From the cell containing the given text, extract its center point as [x, y] coordinate. 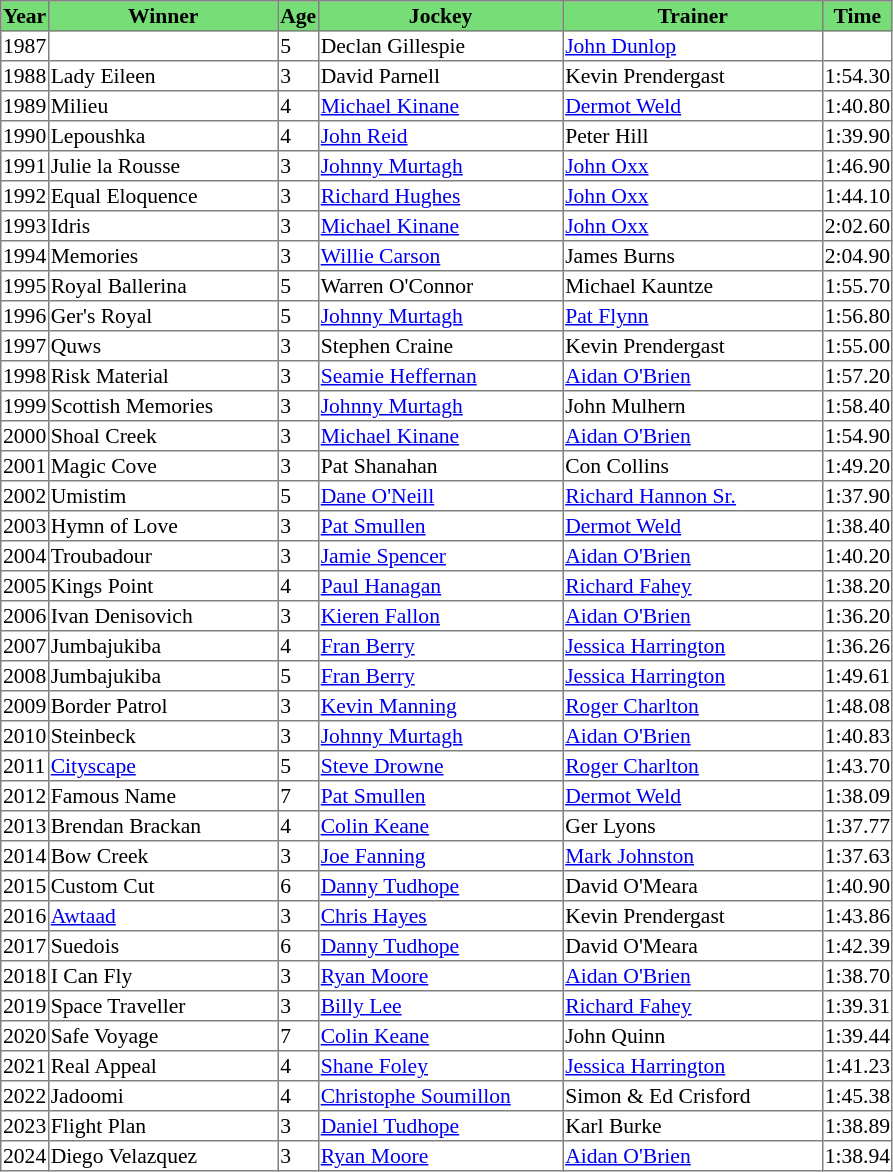
1994 [25, 256]
2010 [25, 736]
Quws [163, 346]
Hymn of Love [163, 526]
2023 [25, 1126]
2009 [25, 706]
Richard Hughes [440, 196]
2017 [25, 946]
John Reid [440, 136]
John Quinn [693, 1036]
1:39.31 [857, 1006]
Bow Creek [163, 856]
2008 [25, 676]
2001 [25, 466]
Kings Point [163, 586]
1999 [25, 406]
Christophe Soumillon [440, 1096]
Declan Gillespie [440, 46]
1:40.83 [857, 736]
Peter Hill [693, 136]
Steve Drowne [440, 766]
Michael Kauntze [693, 286]
Idris [163, 226]
Shane Foley [440, 1066]
2021 [25, 1066]
Mark Johnston [693, 856]
Pat Shanahan [440, 466]
Diego Velazquez [163, 1156]
1:43.86 [857, 916]
David Parnell [440, 76]
1:40.90 [857, 886]
1:55.70 [857, 286]
2003 [25, 526]
Awtaad [163, 916]
Paul Hanagan [440, 586]
Cityscape [163, 766]
1:37.77 [857, 826]
2:04.90 [857, 256]
1:58.40 [857, 406]
1:38.20 [857, 586]
1:44.10 [857, 196]
Seamie Heffernan [440, 376]
1:38.94 [857, 1156]
Jamie Spencer [440, 556]
1987 [25, 46]
1998 [25, 376]
Ger's Royal [163, 316]
1992 [25, 196]
1:43.70 [857, 766]
Brendan Brackan [163, 826]
2024 [25, 1156]
1:40.20 [857, 556]
Time [857, 16]
Pat Flynn [693, 316]
Daniel Tudhope [440, 1126]
Billy Lee [440, 1006]
Equal Eloquence [163, 196]
Magic Cove [163, 466]
Royal Ballerina [163, 286]
I Can Fly [163, 976]
Year [25, 16]
Willie Carson [440, 256]
Risk Material [163, 376]
Flight Plan [163, 1126]
1:46.90 [857, 166]
Famous Name [163, 796]
1:40.80 [857, 106]
1:36.26 [857, 646]
Suedois [163, 946]
Simon & Ed Crisford [693, 1096]
1:42.39 [857, 946]
Ivan Denisovich [163, 616]
Richard Hannon Sr. [693, 496]
1:38.70 [857, 976]
1:56.80 [857, 316]
James Burns [693, 256]
2015 [25, 886]
Umistim [163, 496]
1993 [25, 226]
Lady Eileen [163, 76]
1:49.20 [857, 466]
Troubadour [163, 556]
2:02.60 [857, 226]
1:39.90 [857, 136]
1:36.20 [857, 616]
Julie la Rousse [163, 166]
2019 [25, 1006]
2014 [25, 856]
Memories [163, 256]
2020 [25, 1036]
Jockey [440, 16]
Joe Fanning [440, 856]
2013 [25, 826]
Lepoushka [163, 136]
1:37.63 [857, 856]
2022 [25, 1096]
Shoal Creek [163, 436]
Scottish Memories [163, 406]
2007 [25, 646]
1:41.23 [857, 1066]
2002 [25, 496]
Real Appeal [163, 1066]
1:55.00 [857, 346]
Custom Cut [163, 886]
2004 [25, 556]
2016 [25, 916]
Stephen Craine [440, 346]
Border Patrol [163, 706]
Ger Lyons [693, 826]
Milieu [163, 106]
2018 [25, 976]
1:38.09 [857, 796]
1:57.20 [857, 376]
1996 [25, 316]
1988 [25, 76]
Steinbeck [163, 736]
Chris Hayes [440, 916]
1:48.08 [857, 706]
1989 [25, 106]
Kieren Fallon [440, 616]
John Dunlop [693, 46]
2012 [25, 796]
Jadoomi [163, 1096]
1:54.90 [857, 436]
Warren O'Connor [440, 286]
1:38.40 [857, 526]
1990 [25, 136]
1995 [25, 286]
Winner [163, 16]
1991 [25, 166]
1:37.90 [857, 496]
Con Collins [693, 466]
2005 [25, 586]
Kevin Manning [440, 706]
Safe Voyage [163, 1036]
1997 [25, 346]
John Mulhern [693, 406]
1:39.44 [857, 1036]
2011 [25, 766]
1:49.61 [857, 676]
Trainer [693, 16]
Age [298, 16]
2006 [25, 616]
Dane O'Neill [440, 496]
1:45.38 [857, 1096]
Karl Burke [693, 1126]
2000 [25, 436]
1:54.30 [857, 76]
Space Traveller [163, 1006]
1:38.89 [857, 1126]
